Return [X, Y] of the center of cell containing provided text 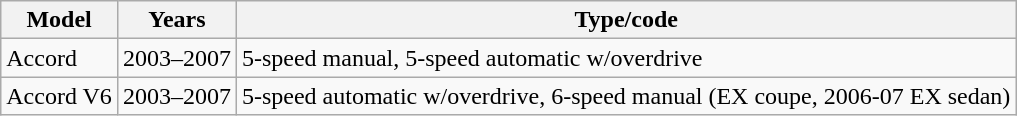
Years [176, 20]
Model [60, 20]
Type/code [626, 20]
Accord V6 [60, 96]
5-speed automatic w/overdrive, 6-speed manual (EX coupe, 2006-07 EX sedan) [626, 96]
Accord [60, 58]
5-speed manual, 5-speed automatic w/overdrive [626, 58]
